Output the [x, y] coordinate of the center of the cell containing the given text.  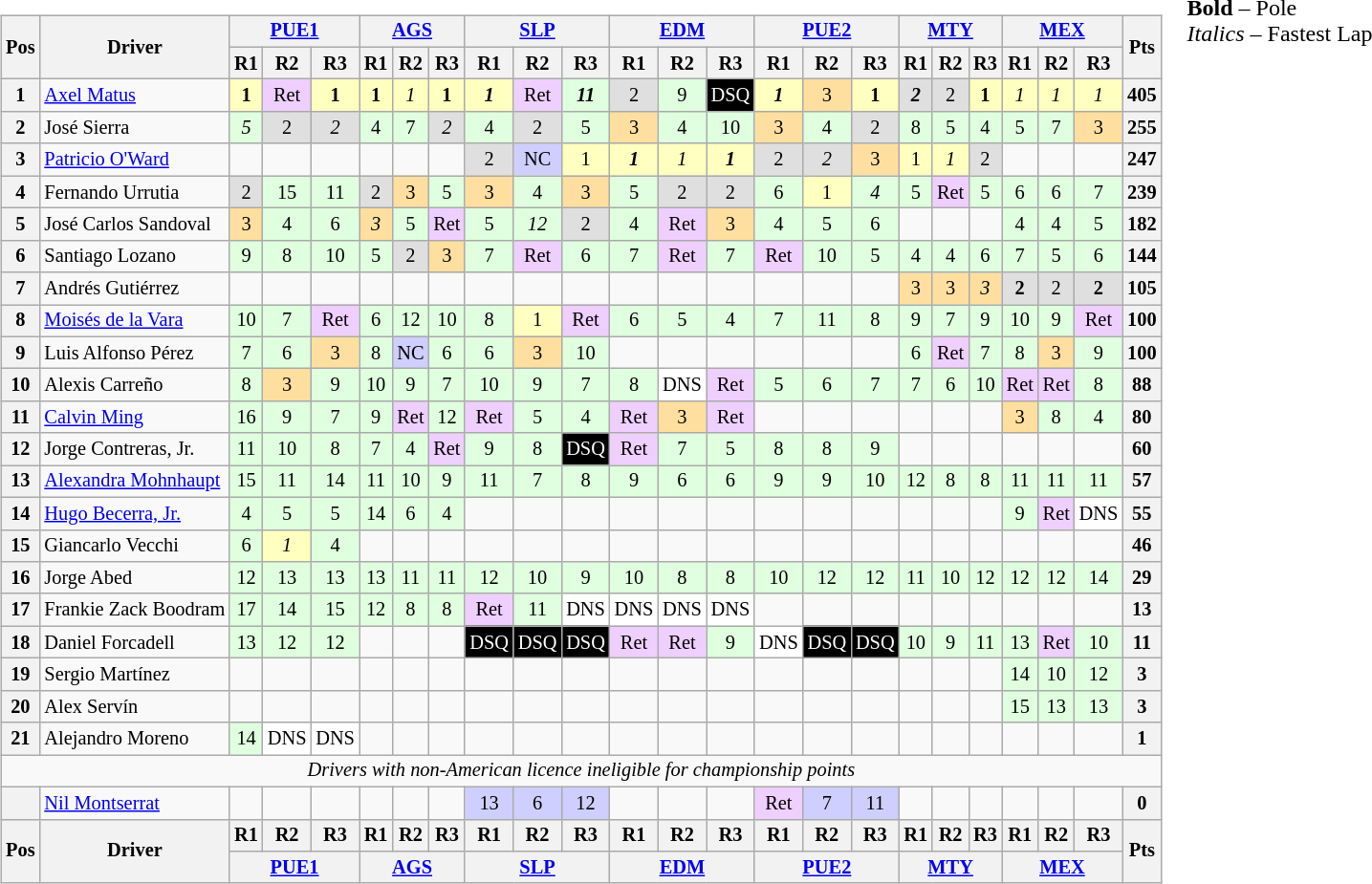
57 [1142, 482]
Hugo Becerra, Jr. [134, 513]
255 [1142, 128]
Santiago Lozano [134, 256]
105 [1142, 289]
Alex Servín [134, 706]
Nil Montserrat [134, 803]
Luis Alfonso Pérez [134, 353]
247 [1142, 160]
Drivers with non-American licence ineligible for championship points [581, 771]
Calvin Ming [134, 418]
Alejandro Moreno [134, 739]
Alexandra Mohnhaupt [134, 482]
Jorge Abed [134, 578]
Moisés de la Vara [134, 321]
José Carlos Sandoval [134, 225]
80 [1142, 418]
Jorge Contreras, Jr. [134, 449]
Fernando Urrutia [134, 192]
144 [1142, 256]
Andrés Gutiérrez [134, 289]
60 [1142, 449]
0 [1142, 803]
Sergio Martínez [134, 675]
Frankie Zack Boodram [134, 610]
46 [1142, 546]
Axel Matus [134, 96]
21 [20, 739]
19 [20, 675]
182 [1142, 225]
Patricio O'Ward [134, 160]
José Sierra [134, 128]
405 [1142, 96]
239 [1142, 192]
55 [1142, 513]
88 [1142, 385]
20 [20, 706]
Giancarlo Vecchi [134, 546]
Daniel Forcadell [134, 642]
Alexis Carreño [134, 385]
18 [20, 642]
29 [1142, 578]
